Determine the [x, y] coordinate at the center of the cell enclosing the given text.  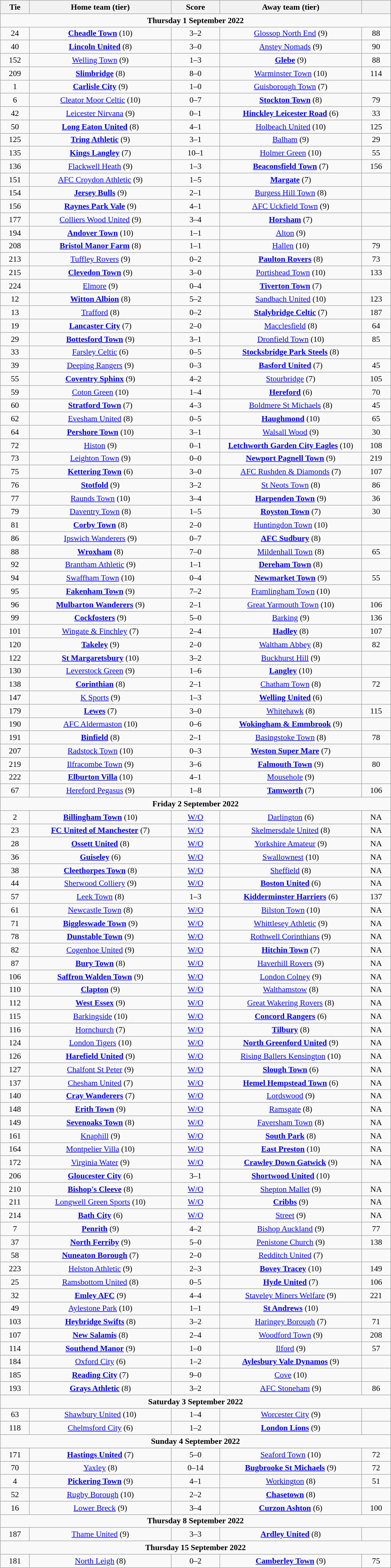
Saffron Walden Town (9) [100, 977]
Bishop's Cleeve (8) [100, 1189]
Sheffield (8) [291, 870]
Slimbridge (8) [100, 73]
Bury Town (8) [100, 963]
122 [15, 658]
194 [15, 233]
Harefield United (9) [100, 1057]
105 [376, 379]
4–3 [195, 406]
Skelmersdale United (8) [291, 831]
Horsham (7) [291, 220]
Wokingham & Emmbrook (9) [291, 724]
London Tigers (10) [100, 1043]
Trafford (8) [100, 313]
172 [15, 1163]
Royston Town (7) [291, 512]
Nuneaton Borough (7) [100, 1256]
Yorkshire Amateur (9) [291, 844]
Bottesford Town (9) [100, 339]
Hemel Hempstead Town (6) [291, 1083]
Hereford (6) [291, 392]
210 [15, 1189]
211 [15, 1202]
Chalfont St Peter (9) [100, 1070]
Bilston Town (10) [291, 910]
59 [15, 392]
Chatham Town (8) [291, 684]
Home team (tier) [100, 7]
AFC Uckfield Town (9) [291, 207]
Ramsgate (8) [291, 1109]
Cheadle Town (10) [100, 34]
Brantham Athletic (9) [100, 565]
St Margaretsbury (10) [100, 658]
0–14 [195, 1468]
Seaford Town (10) [291, 1455]
Woodford Town (9) [291, 1335]
Elburton Villa (10) [100, 777]
Ossett United (8) [100, 844]
Andover Town (10) [100, 233]
Hinckley Leicester Road (6) [291, 113]
FC United of Manchester (7) [100, 831]
Whittlesey Athletic (9) [291, 923]
Saturday 3 September 2022 [195, 1402]
Lordswood (9) [291, 1096]
214 [15, 1216]
130 [15, 671]
Ilfracombe Town (9) [100, 764]
Wroxham (8) [100, 552]
52 [15, 1495]
1–6 [195, 671]
222 [15, 777]
Longwell Green Sports (10) [100, 1202]
Takeley (9) [100, 645]
Grays Athletic (8) [100, 1388]
Stockton Town (8) [291, 100]
Biggleswade Town (9) [100, 923]
110 [15, 990]
44 [15, 884]
Score [195, 7]
Corby Town (8) [100, 525]
Hadley (8) [291, 632]
Margate (7) [291, 180]
Fakenham Town (9) [100, 592]
Thursday 8 September 2022 [195, 1521]
Street (9) [291, 1216]
Binfield (8) [100, 738]
42 [15, 113]
Harpenden Town (9) [291, 498]
108 [376, 445]
116 [15, 1030]
Bishop Auckland (9) [291, 1229]
96 [15, 605]
Dunstable Town (9) [100, 937]
Hereford Pegasus (9) [100, 791]
Holbeach United (10) [291, 127]
St Neots Town (8) [291, 485]
Lower Breck (9) [100, 1508]
Ilford (9) [291, 1348]
Virginia Water (9) [100, 1163]
Darlington (6) [291, 817]
Pickering Town (9) [100, 1482]
148 [15, 1109]
West Essex (9) [100, 1003]
161 [15, 1136]
181 [15, 1561]
Tuffley Rovers (9) [100, 259]
207 [15, 751]
123 [376, 299]
Anstey Nomads (9) [291, 47]
Beaconsfield Town (7) [291, 167]
133 [376, 273]
Sandbach United (10) [291, 299]
126 [15, 1057]
Cleethorpes Town (8) [100, 870]
North Leigh (8) [100, 1561]
151 [15, 180]
Helston Athletic (9) [100, 1269]
Friday 2 September 2022 [195, 804]
London Colney (9) [291, 977]
24 [15, 34]
Wingate & Finchley (7) [100, 632]
51 [376, 1482]
Mildenhall Town (8) [291, 552]
Weston Super Mare (7) [291, 751]
East Preston (10) [291, 1149]
Leicester Nirvana (9) [100, 113]
Lancaster City (7) [100, 326]
Swaffham Town (10) [100, 578]
50 [15, 127]
100 [376, 1508]
Gloucester City (6) [100, 1176]
0–6 [195, 724]
Hornchurch (7) [100, 1030]
1–8 [195, 791]
Stocksbridge Park Steels (8) [291, 352]
AFC Aldermaston (10) [100, 724]
Mousehole (9) [291, 777]
Swallownest (10) [291, 857]
Lewes (7) [100, 711]
Bovey Tracey (10) [291, 1269]
80 [376, 764]
Glossop North End (9) [291, 34]
12 [15, 299]
171 [15, 1455]
Concord Rangers (6) [291, 1017]
Stotfold (9) [100, 485]
Cribbs (9) [291, 1202]
Hastings United (7) [100, 1455]
Raunds Town (10) [100, 498]
Rothwell Corinthians (9) [291, 937]
Stalybridge Celtic (7) [291, 313]
Bugbrooke St Michaels (9) [291, 1468]
Sunday 4 September 2022 [195, 1442]
164 [15, 1149]
147 [15, 698]
Clevedon Town (9) [100, 273]
112 [15, 1003]
Leighton Town (9) [100, 459]
118 [15, 1428]
Thursday 1 September 2022 [195, 21]
Newmarket Town (9) [291, 578]
4–4 [195, 1295]
Newcastle Town (8) [100, 910]
3–3 [195, 1534]
Jersey Bulls (9) [100, 193]
Welling United (6) [291, 698]
Camberley Town (9) [291, 1561]
Histon (9) [100, 445]
Portishead Town (10) [291, 273]
Coventry Sphinx (9) [100, 379]
6 [15, 100]
Newport Pagnell Town (9) [291, 459]
Warminster Town (10) [291, 73]
76 [15, 485]
Slough Town (6) [291, 1070]
Reading City (7) [100, 1375]
London Lions (9) [291, 1428]
Aylestone Park (10) [100, 1309]
191 [15, 738]
Chasetown (8) [291, 1495]
Tiverton Town (7) [291, 286]
224 [15, 286]
Deeping Rangers (9) [100, 366]
Great Wakering Rovers (8) [291, 1003]
AFC Croydon Athletic (9) [100, 180]
Daventry Town (8) [100, 512]
90 [376, 47]
87 [15, 963]
Billingham Town (10) [100, 817]
Bath City (6) [100, 1216]
37 [15, 1242]
Raynes Park Vale (9) [100, 207]
58 [15, 1256]
152 [15, 60]
Waltham Abbey (8) [291, 645]
Lincoln United (8) [100, 47]
Redditch United (7) [291, 1256]
Barkingside (10) [100, 1017]
Workington (8) [291, 1482]
Dronfield Town (10) [291, 339]
Guiseley (6) [100, 857]
190 [15, 724]
2–3 [195, 1269]
Alton (9) [291, 233]
Away team (tier) [291, 7]
10–1 [195, 153]
Carlisle City (9) [100, 87]
Heybridge Swifts (8) [100, 1322]
Faversham Town (8) [291, 1123]
Walthamstow (8) [291, 990]
Montpelier Villa (10) [100, 1149]
Erith Town (9) [100, 1109]
Aylesbury Vale Dynamos (9) [291, 1362]
Glebe (9) [291, 60]
Flackwell Heath (9) [100, 167]
Leverstock Green (9) [100, 671]
28 [15, 844]
13 [15, 313]
Buckhurst Hill (9) [291, 658]
Holmer Green (10) [291, 153]
Radstock Town (10) [100, 751]
Guisborough Town (7) [291, 87]
185 [15, 1375]
61 [15, 910]
South Park (8) [291, 1136]
Shawbury United (10) [100, 1415]
Huntingdon Town (10) [291, 525]
Tamworth (7) [291, 791]
206 [15, 1176]
Haringey Borough (7) [291, 1322]
Ipswich Wanderers (9) [100, 538]
Corinthian (8) [100, 684]
103 [15, 1322]
Rugby Borough (10) [100, 1495]
193 [15, 1388]
32 [15, 1295]
AFC Sudbury (8) [291, 538]
177 [15, 220]
Staveley Miners Welfare (9) [291, 1295]
New Salamis (8) [100, 1335]
Penrith (9) [100, 1229]
2 [15, 817]
North Ferriby (9) [100, 1242]
Curzon Ashton (6) [291, 1508]
135 [15, 153]
223 [15, 1269]
Kidderminster Harriers (6) [291, 897]
221 [376, 1295]
Macclesfield (8) [291, 326]
Tilbury (8) [291, 1030]
Barking (9) [291, 618]
Elmore (9) [100, 286]
Great Yarmouth Town (10) [291, 605]
Evesham United (8) [100, 419]
Leek Town (8) [100, 897]
Cleator Moor Celtic (10) [100, 100]
AFC Stoneham (9) [291, 1388]
213 [15, 259]
92 [15, 565]
Basingstoke Town (8) [291, 738]
Cockfosters (9) [100, 618]
Knaphill (9) [100, 1136]
Burgess Hill Town (8) [291, 193]
Whitehawk (8) [291, 711]
Dereham Town (8) [291, 565]
2–2 [195, 1495]
7 [15, 1229]
140 [15, 1096]
Thame United (9) [100, 1534]
4 [15, 1482]
Thursday 15 September 2022 [195, 1548]
Witton Albion (8) [100, 299]
Kettering Town (6) [100, 472]
16 [15, 1508]
5–2 [195, 299]
Oxford City (6) [100, 1362]
38 [15, 870]
7–0 [195, 552]
Tie [15, 7]
Crawley Down Gatwick (9) [291, 1163]
3–6 [195, 764]
Hitchin Town (7) [291, 950]
North Greenford United (9) [291, 1043]
23 [15, 831]
101 [15, 632]
Farsley Celtic (6) [100, 352]
95 [15, 592]
81 [15, 525]
Basford United (7) [291, 366]
Kings Langley (7) [100, 153]
215 [15, 273]
154 [15, 193]
Pershore Town (10) [100, 432]
Welling Town (9) [100, 60]
Colliers Wood United (9) [100, 220]
184 [15, 1362]
Stratford Town (7) [100, 406]
Clapton (9) [100, 990]
9–0 [195, 1375]
Rising Ballers Kensington (10) [291, 1057]
Southend Manor (9) [100, 1348]
Haverhill Rovers (9) [291, 963]
Haughmond (10) [291, 419]
Cray Wanderers (7) [100, 1096]
179 [15, 711]
0–0 [195, 459]
85 [376, 339]
Chesham United (7) [100, 1083]
Hyde United (7) [291, 1282]
Shepton Mallet (9) [291, 1189]
1 [15, 87]
Hallen (10) [291, 246]
Worcester City (9) [291, 1415]
7–2 [195, 592]
Long Eaton United (8) [100, 127]
124 [15, 1043]
127 [15, 1070]
67 [15, 791]
AFC Rushden & Diamonds (7) [291, 472]
40 [15, 47]
Cove (10) [291, 1375]
Shortwood United (10) [291, 1176]
Mulbarton Wanderers (9) [100, 605]
St Andrews (10) [291, 1309]
Balham (9) [291, 140]
63 [15, 1415]
209 [15, 73]
62 [15, 419]
39 [15, 366]
Boldmere St Michaels (8) [291, 406]
Penistone Church (9) [291, 1242]
94 [15, 578]
Yaxley (8) [100, 1468]
25 [15, 1282]
60 [15, 406]
Cogenhoe United (9) [100, 950]
Ardley United (8) [291, 1534]
99 [15, 618]
Langley (10) [291, 671]
Sherwood Colliery (9) [100, 884]
Bristol Manor Farm (8) [100, 246]
Stourbridge (7) [291, 379]
K Sports (9) [100, 698]
Ramsbottom United (8) [100, 1282]
Sevenoaks Town (8) [100, 1123]
Letchworth Garden City Eagles (10) [291, 445]
Tring Athletic (9) [100, 140]
Coton Green (10) [100, 392]
19 [15, 326]
49 [15, 1309]
Emley AFC (9) [100, 1295]
Chelmsford City (6) [100, 1428]
120 [15, 645]
Walsall Wood (9) [291, 432]
Falmouth Town (9) [291, 764]
Framlingham Town (10) [291, 592]
8–0 [195, 73]
Paulton Rovers (8) [291, 259]
Boston United (6) [291, 884]
